Find where the given text appears and provide that cell's center as (x, y) coordinate. 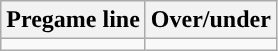
Pregame line (74, 20)
Over/under (210, 20)
